For the text-containing cell, return its midpoint in (x, y) coordinate format. 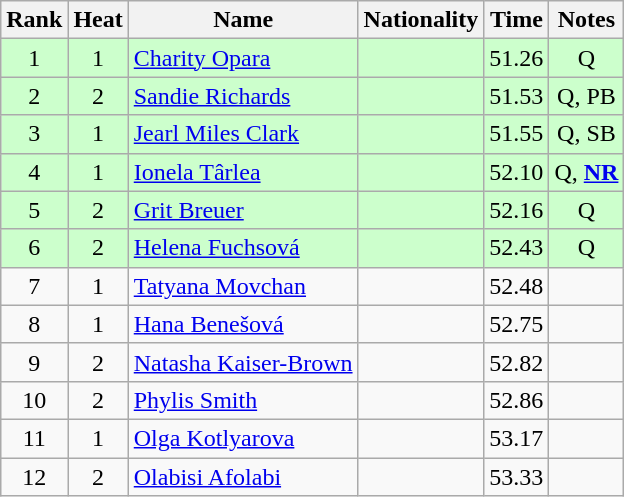
10 (34, 400)
Phylis Smith (243, 400)
11 (34, 438)
52.16 (516, 210)
Jearl Miles Clark (243, 134)
9 (34, 362)
Q, PB (586, 96)
Charity Opara (243, 58)
52.10 (516, 172)
Time (516, 20)
4 (34, 172)
Natasha Kaiser-Brown (243, 362)
8 (34, 324)
52.75 (516, 324)
53.17 (516, 438)
Grit Breuer (243, 210)
51.53 (516, 96)
51.26 (516, 58)
Rank (34, 20)
Name (243, 20)
6 (34, 248)
Olabisi Afolabi (243, 477)
Heat (98, 20)
Hana Benešová (243, 324)
Q, NR (586, 172)
51.55 (516, 134)
3 (34, 134)
52.48 (516, 286)
Ionela Târlea (243, 172)
Helena Fuchsová (243, 248)
Olga Kotlyarova (243, 438)
Q, SB (586, 134)
12 (34, 477)
Sandie Richards (243, 96)
53.33 (516, 477)
52.43 (516, 248)
7 (34, 286)
52.86 (516, 400)
Nationality (421, 20)
Tatyana Movchan (243, 286)
Notes (586, 20)
5 (34, 210)
52.82 (516, 362)
